Return (x, y) of the center of cell containing provided text 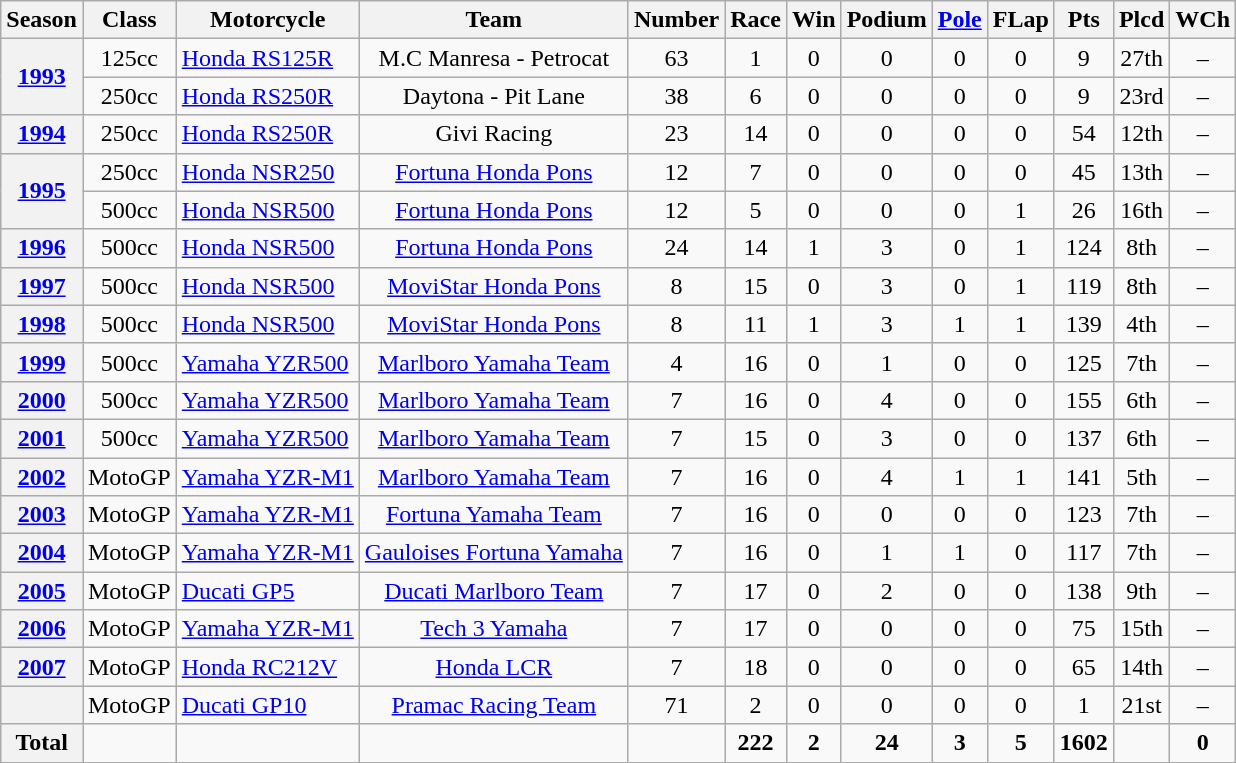
Honda RC212V (268, 667)
4th (1141, 324)
1994 (42, 134)
1602 (1084, 743)
1997 (42, 286)
63 (676, 58)
16th (1141, 210)
125 (1084, 362)
12th (1141, 134)
54 (1084, 134)
222 (756, 743)
117 (1084, 553)
2003 (42, 515)
65 (1084, 667)
2007 (42, 667)
Race (756, 20)
Podium (886, 20)
6 (756, 96)
141 (1084, 477)
Givi Racing (494, 134)
Total (42, 743)
123 (1084, 515)
1995 (42, 191)
Number (676, 20)
5th (1141, 477)
119 (1084, 286)
2002 (42, 477)
124 (1084, 248)
14th (1141, 667)
Pramac Racing Team (494, 705)
75 (1084, 629)
Plcd (1141, 20)
139 (1084, 324)
1993 (42, 77)
2004 (42, 553)
71 (676, 705)
23rd (1141, 96)
Pole (960, 20)
Season (42, 20)
155 (1084, 400)
15th (1141, 629)
WCh (1203, 20)
38 (676, 96)
FLap (1020, 20)
2006 (42, 629)
27th (1141, 58)
Pts (1084, 20)
Team (494, 20)
11 (756, 324)
45 (1084, 172)
Ducati GP10 (268, 705)
Tech 3 Yamaha (494, 629)
Honda NSR250 (268, 172)
Gauloises Fortuna Yamaha (494, 553)
26 (1084, 210)
23 (676, 134)
137 (1084, 438)
21st (1141, 705)
1999 (42, 362)
Class (129, 20)
Honda LCR (494, 667)
Ducati GP5 (268, 591)
M.C Manresa - Petrocat (494, 58)
Daytona - Pit Lane (494, 96)
138 (1084, 591)
125cc (129, 58)
18 (756, 667)
2005 (42, 591)
1998 (42, 324)
9th (1141, 591)
13th (1141, 172)
2001 (42, 438)
1996 (42, 248)
Fortuna Yamaha Team (494, 515)
2000 (42, 400)
Win (814, 20)
Motorcycle (268, 20)
Honda RS125R (268, 58)
Ducati Marlboro Team (494, 591)
